Extract the (x, y) coordinate from the center of the cell holding the provided text.  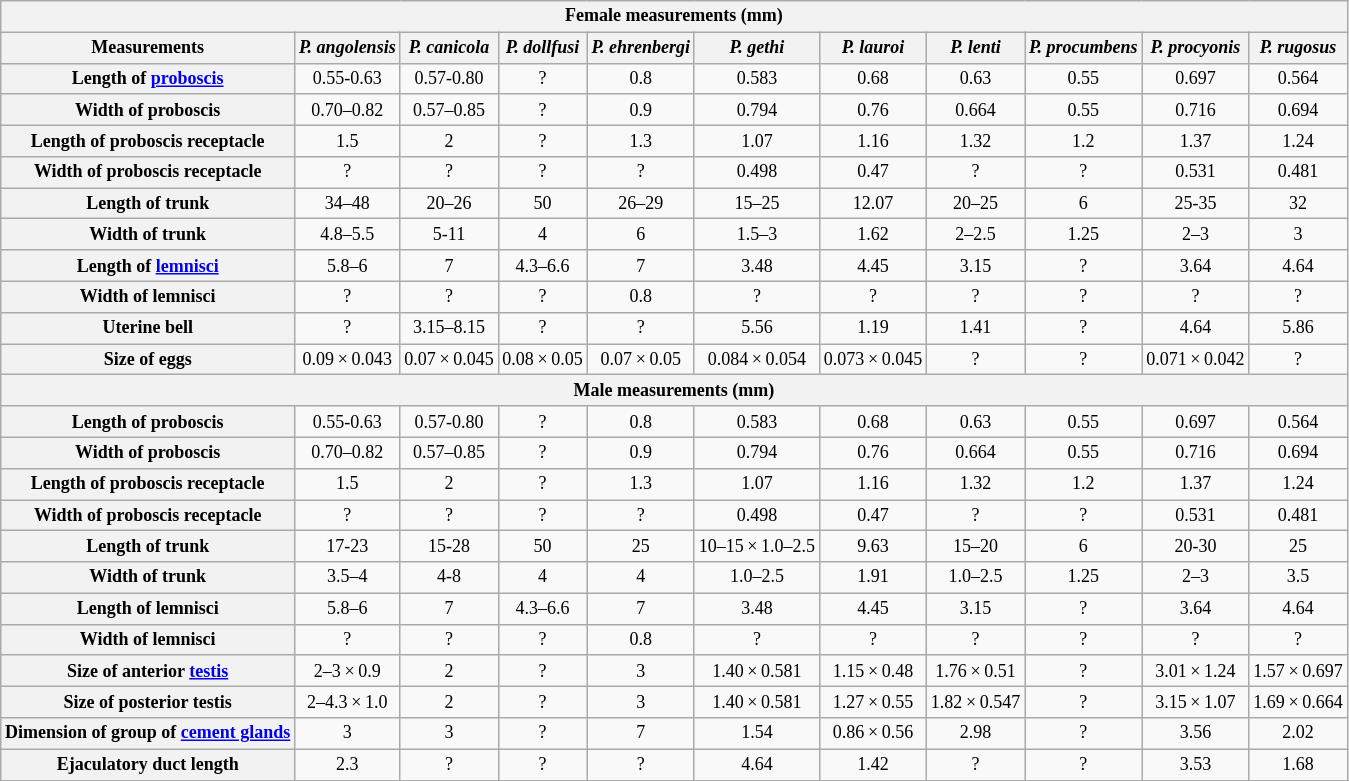
9.63 (872, 546)
0.07 × 0.05 (640, 360)
Measurements (148, 48)
12.07 (872, 204)
3.15 × 1.07 (1196, 702)
20-30 (1196, 546)
0.07 × 0.045 (449, 360)
1.27 × 0.55 (872, 702)
2–3 × 0.9 (348, 670)
3.56 (1196, 734)
1.42 (872, 764)
1.62 (872, 234)
0.09 × 0.043 (348, 360)
5.86 (1298, 328)
1.5–3 (756, 234)
P. dollfusi (542, 48)
2–4.3 × 1.0 (348, 702)
1.91 (872, 578)
0.08 × 0.05 (542, 360)
P. lauroi (872, 48)
32 (1298, 204)
4.8–5.5 (348, 234)
26–29 (640, 204)
P. procumbens (1084, 48)
0.86 × 0.56 (872, 734)
1.15 × 0.48 (872, 670)
2.3 (348, 764)
15–20 (976, 546)
25-35 (1196, 204)
P. gethi (756, 48)
3.53 (1196, 764)
1.54 (756, 734)
4-8 (449, 578)
Uterine bell (148, 328)
5.56 (756, 328)
2.02 (1298, 734)
1.82 × 0.547 (976, 702)
P. rugosus (1298, 48)
15–25 (756, 204)
1.41 (976, 328)
3.15–8.15 (449, 328)
Dimension of group of cement glands (148, 734)
1.19 (872, 328)
1.69 × 0.664 (1298, 702)
15-28 (449, 546)
0.084 × 0.054 (756, 360)
Male measurements (mm) (674, 390)
Size of posterior testis (148, 702)
20–25 (976, 204)
3.5 (1298, 578)
34–48 (348, 204)
P. canicola (449, 48)
1.76 × 0.51 (976, 670)
0.071 × 0.042 (1196, 360)
0.073 × 0.045 (872, 360)
3.01 × 1.24 (1196, 670)
1.68 (1298, 764)
2–2.5 (976, 234)
2.98 (976, 734)
Female measurements (mm) (674, 16)
10–15 × 1.0–2.5 (756, 546)
20–26 (449, 204)
P. procyonis (1196, 48)
P. ehrenbergi (640, 48)
3.5–4 (348, 578)
17-23 (348, 546)
P. lenti (976, 48)
1.57 × 0.697 (1298, 670)
Ejaculatory duct length (148, 764)
Size of eggs (148, 360)
Size of anterior testis (148, 670)
5-11 (449, 234)
P. angolensis (348, 48)
